From the cell containing the given text, extract its center point as [X, Y] coordinate. 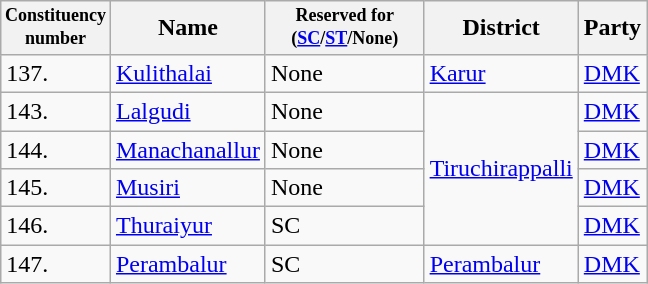
Kulithalai [188, 73]
Name [188, 28]
143. [56, 111]
147. [56, 264]
137. [56, 73]
Reserved for (SC/ST/None) [344, 28]
Musiri [188, 188]
Tiruchirappalli [501, 168]
145. [56, 188]
144. [56, 150]
Karur [501, 73]
Thuraiyur [188, 226]
146. [56, 226]
District [501, 28]
Party [612, 28]
Manachanallur [188, 150]
Constituency number [56, 28]
Lalgudi [188, 111]
